From the cell containing the given text, extract its center point as [X, Y] coordinate. 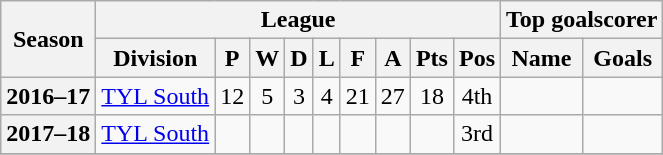
12 [232, 96]
3 [299, 96]
Pos [476, 58]
4th [476, 96]
Season [48, 39]
L [326, 58]
P [232, 58]
Top goalscorer [582, 20]
21 [358, 96]
18 [432, 96]
W [268, 58]
Division [156, 58]
D [299, 58]
Name [542, 58]
League [298, 20]
2017–18 [48, 134]
Goals [622, 58]
4 [326, 96]
F [358, 58]
A [392, 58]
5 [268, 96]
Pts [432, 58]
27 [392, 96]
2016–17 [48, 96]
3rd [476, 134]
